Identify which cell holds the provided text, then report its [x, y] central coordinate. 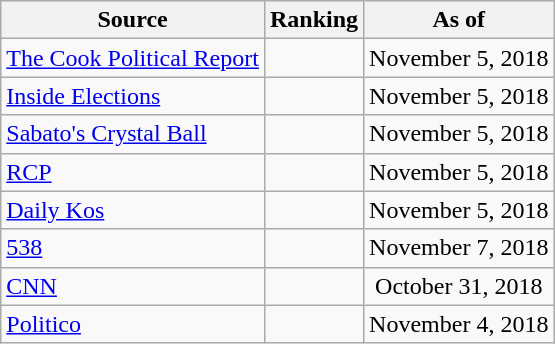
November 7, 2018 [459, 248]
Sabato's Crystal Ball [133, 134]
Inside Elections [133, 96]
October 31, 2018 [459, 286]
Ranking [314, 20]
CNN [133, 286]
The Cook Political Report [133, 58]
Politico [133, 324]
November 4, 2018 [459, 324]
538 [133, 248]
RCP [133, 172]
As of [459, 20]
Daily Kos [133, 210]
Source [133, 20]
